Search for the cell housing the specified text and yield its (X, Y) center coordinate. 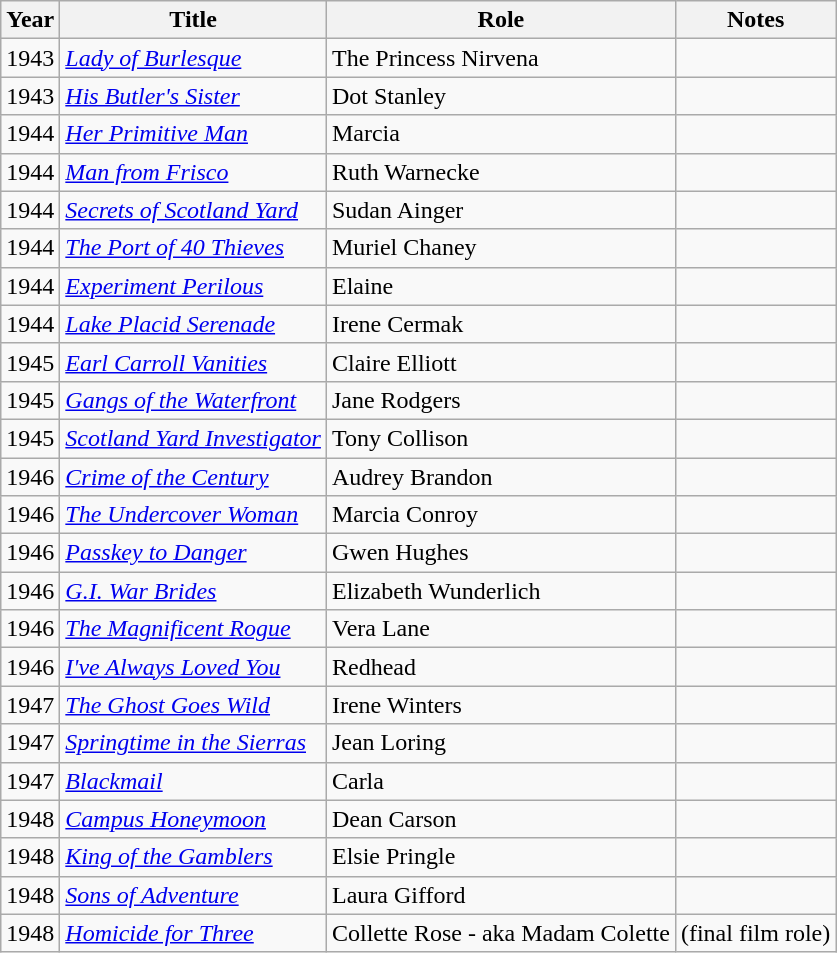
Springtime in the Sierras (194, 743)
Vera Lane (500, 629)
The Port of 40 Thieves (194, 248)
Gwen Hughes (500, 553)
Title (194, 20)
Muriel Chaney (500, 248)
Dean Carson (500, 819)
(final film role) (755, 933)
Earl Carroll Vanities (194, 362)
Tony Collison (500, 438)
Lake Placid Serenade (194, 324)
The Magnificent Rogue (194, 629)
Collette Rose - aka Madam Colette (500, 933)
King of the Gamblers (194, 857)
Ruth Warnecke (500, 172)
Man from Frisco (194, 172)
Lady of Burlesque (194, 58)
Passkey to Danger (194, 553)
His Butler's Sister (194, 96)
Elizabeth Wunderlich (500, 591)
Gangs of the Waterfront (194, 400)
Elsie Pringle (500, 857)
Experiment Perilous (194, 286)
Campus Honeymoon (194, 819)
G.I. War Brides (194, 591)
Homicide for Three (194, 933)
Her Primitive Man (194, 134)
Irene Cermak (500, 324)
Sudan Ainger (500, 210)
The Princess Nirvena (500, 58)
Jane Rodgers (500, 400)
Carla (500, 781)
Dot Stanley (500, 96)
Audrey Brandon (500, 477)
Redhead (500, 667)
Notes (755, 20)
Marcia (500, 134)
Elaine (500, 286)
Year (30, 20)
I've Always Loved You (194, 667)
Jean Loring (500, 743)
Laura Gifford (500, 895)
Claire Elliott (500, 362)
Scotland Yard Investigator (194, 438)
Crime of the Century (194, 477)
The Undercover Woman (194, 515)
Irene Winters (500, 705)
The Ghost Goes Wild (194, 705)
Role (500, 20)
Secrets of Scotland Yard (194, 210)
Blackmail (194, 781)
Sons of Adventure (194, 895)
Marcia Conroy (500, 515)
